Pinpoint the cell where the given text exists, returning its [x, y] midpoint coordinate. 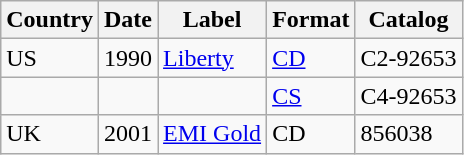
Country [50, 20]
Liberty [212, 58]
EMI Gold [212, 134]
Label [212, 20]
CS [311, 96]
856038 [408, 134]
C2-92653 [408, 58]
UK [50, 134]
Format [311, 20]
2001 [128, 134]
C4-92653 [408, 96]
US [50, 58]
1990 [128, 58]
Date [128, 20]
Catalog [408, 20]
